Find where the given text appears and provide that cell's center as (x, y) coordinate. 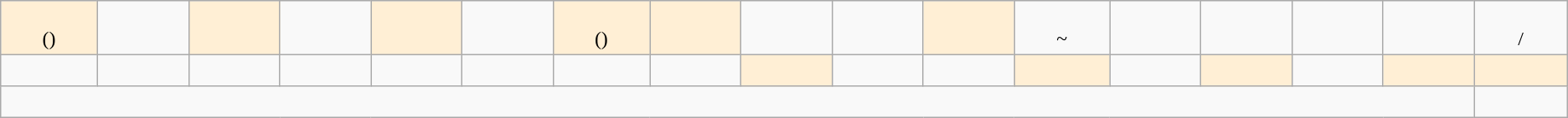
/ (1521, 28)
~ (1062, 28)
